Return the [X, Y] coordinate for the center point of the cell that contains the specified text.  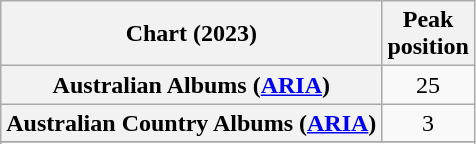
3 [428, 123]
Peakposition [428, 34]
Chart (2023) [192, 34]
25 [428, 85]
Australian Country Albums (ARIA) [192, 123]
Australian Albums (ARIA) [192, 85]
